Locate the cell with the specified text and output its [x, y] center coordinate. 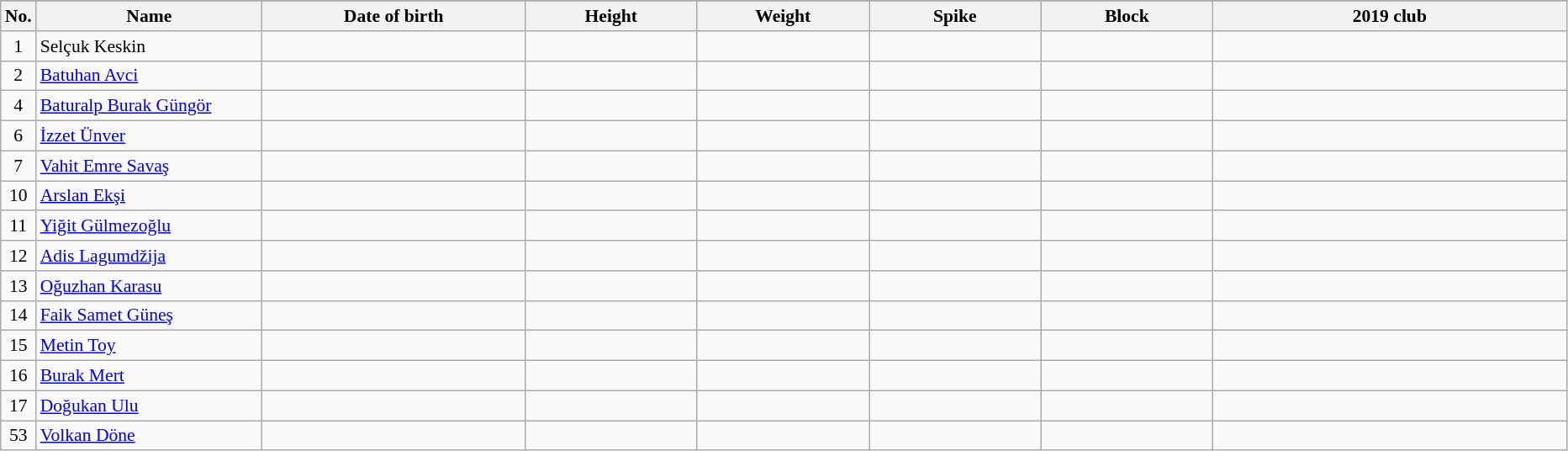
2019 club [1391, 16]
No. [18, 16]
Arslan Ekşi [150, 196]
Adis Lagumdžija [150, 256]
Yiğit Gülmezoğlu [150, 226]
53 [18, 436]
15 [18, 346]
17 [18, 406]
Selçuk Keskin [150, 46]
Height [610, 16]
Name [150, 16]
Date of birth [393, 16]
İzzet Ünver [150, 136]
13 [18, 286]
10 [18, 196]
Volkan Döne [150, 436]
7 [18, 166]
2 [18, 76]
Weight [784, 16]
14 [18, 316]
Baturalp Burak Güngör [150, 106]
Spike [955, 16]
Doğukan Ulu [150, 406]
Metin Toy [150, 346]
Burak Mert [150, 376]
16 [18, 376]
11 [18, 226]
Block [1127, 16]
Vahit Emre Savaş [150, 166]
6 [18, 136]
4 [18, 106]
12 [18, 256]
1 [18, 46]
Oğuzhan Karasu [150, 286]
Faik Samet Güneş [150, 316]
Batuhan Avci [150, 76]
